Scan for the cell matching the given text and deliver its (x, y) coordinate at center. 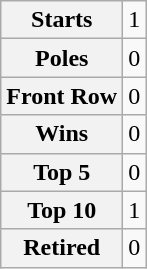
Top 10 (62, 210)
Front Row (62, 96)
Wins (62, 134)
Poles (62, 58)
Top 5 (62, 172)
Starts (62, 20)
Retired (62, 248)
